Scan for the cell matching the given text and deliver its [x, y] coordinate at center. 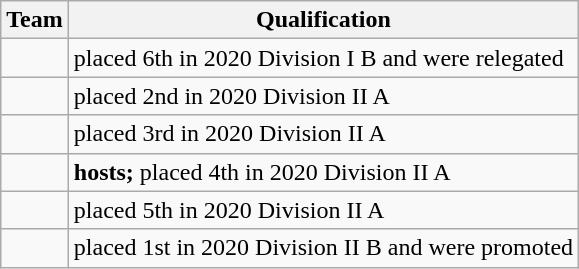
Team [35, 20]
placed 1st in 2020 Division II B and were promoted [323, 248]
hosts; placed 4th in 2020 Division II A [323, 172]
Qualification [323, 20]
placed 6th in 2020 Division I B and were relegated [323, 58]
placed 5th in 2020 Division II A [323, 210]
placed 2nd in 2020 Division II A [323, 96]
placed 3rd in 2020 Division II A [323, 134]
